Return (X, Y) of the center of cell containing provided text 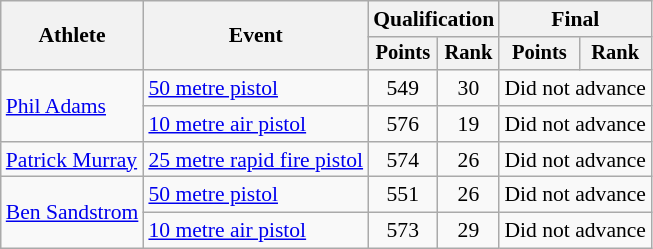
25 metre rapid fire pistol (256, 160)
19 (468, 124)
30 (468, 88)
Event (256, 36)
Athlete (72, 36)
Final (575, 19)
576 (402, 124)
Ben Sandstrom (72, 212)
Qualification (434, 19)
551 (402, 195)
29 (468, 231)
Phil Adams (72, 106)
574 (402, 160)
549 (402, 88)
573 (402, 231)
Patrick Murray (72, 160)
